Extract the (X, Y) coordinate from the center of the cell holding the provided text.  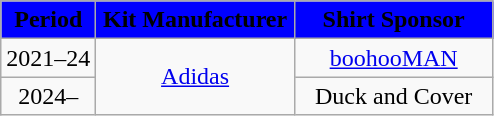
2024– (48, 96)
2021–24 (48, 58)
Kit Manufacturer (196, 20)
Duck and Cover (394, 96)
Adidas (196, 77)
Period (48, 20)
boohooMAN (394, 58)
Shirt Sponsor (394, 20)
